Return the (X, Y) coordinate for the center point of the cell that contains the specified text.  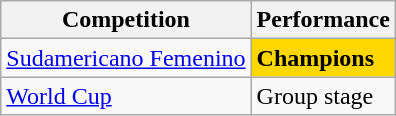
Competition (126, 20)
Group stage (323, 96)
Champions (323, 58)
World Cup (126, 96)
Sudamericano Femenino (126, 58)
Performance (323, 20)
